Output the [X, Y] coordinate of the center of the cell containing the given text.  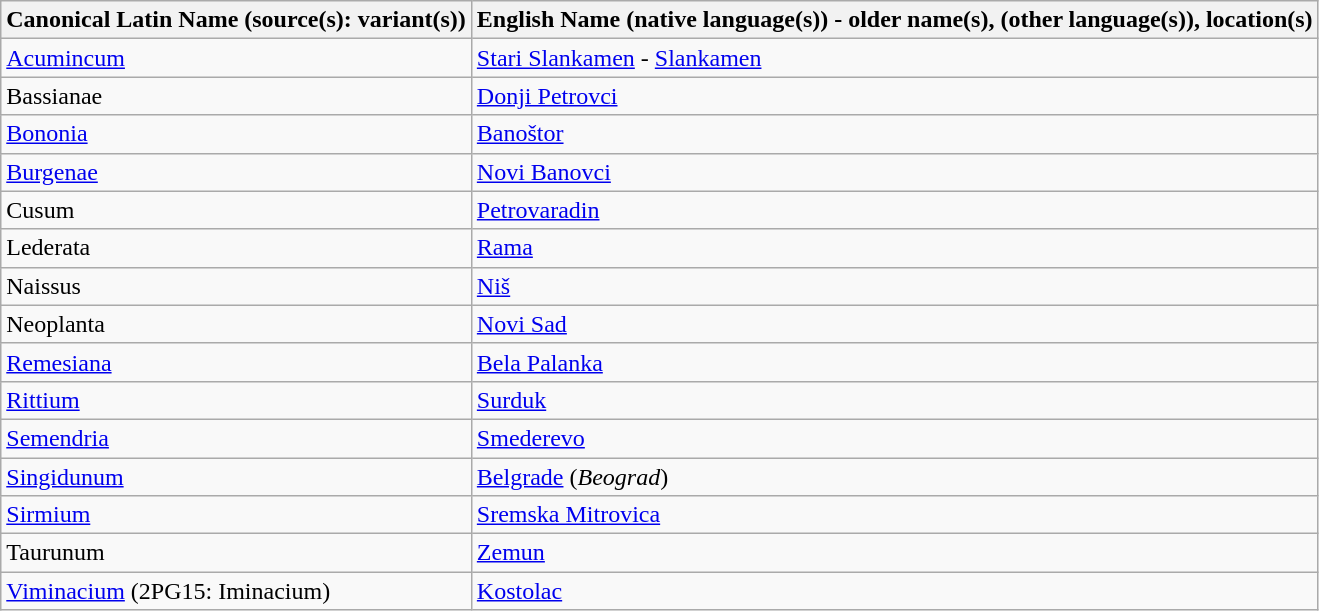
Sremska Mitrovica [894, 515]
Belgrade (Beograd) [894, 477]
Singidunum [236, 477]
Cusum [236, 210]
Novi Banovci [894, 172]
Taurunum [236, 553]
Niš [894, 286]
Donji Petrovci [894, 96]
Surduk [894, 400]
Bononia [236, 134]
Neoplanta [236, 324]
Kostolac [894, 591]
Naissus [236, 286]
Remesiana [236, 362]
Acumincum [236, 58]
Zemun [894, 553]
Petrovaradin [894, 210]
Viminacium (2PG15: Iminacium) [236, 591]
Rittium [236, 400]
Lederata [236, 248]
Bela Palanka [894, 362]
Novi Sad [894, 324]
English Name (native language(s)) - older name(s), (other language(s)), location(s) [894, 20]
Bassianae [236, 96]
Rama [894, 248]
Smederevo [894, 438]
Banoštor [894, 134]
Semendria [236, 438]
Canonical Latin Name (source(s): variant(s)) [236, 20]
Sirmium [236, 515]
Burgenae [236, 172]
Stari Slankamen - Slankamen [894, 58]
